Search for the cell housing the specified text and yield its (x, y) center coordinate. 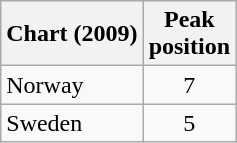
7 (189, 85)
5 (189, 123)
Sweden (72, 123)
Peakposition (189, 34)
Norway (72, 85)
Chart (2009) (72, 34)
